Scan for the cell matching the given text and deliver its (X, Y) coordinate at center. 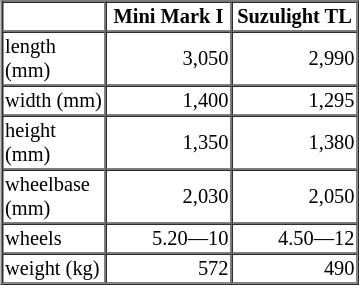
Mini Mark I (169, 17)
height (mm) (54, 143)
weight (kg) (54, 269)
2,050 (295, 197)
490 (295, 269)
3,050 (169, 59)
4.50—12 (295, 239)
Suzulight TL (295, 17)
2,990 (295, 59)
1,400 (169, 101)
2,030 (169, 197)
1,350 (169, 143)
wheels (54, 239)
1,295 (295, 101)
1,380 (295, 143)
width (mm) (54, 101)
length (mm) (54, 59)
5.20—10 (169, 239)
572 (169, 269)
wheelbase (mm) (54, 197)
